Find where the given text appears and provide that cell's center as [X, Y] coordinate. 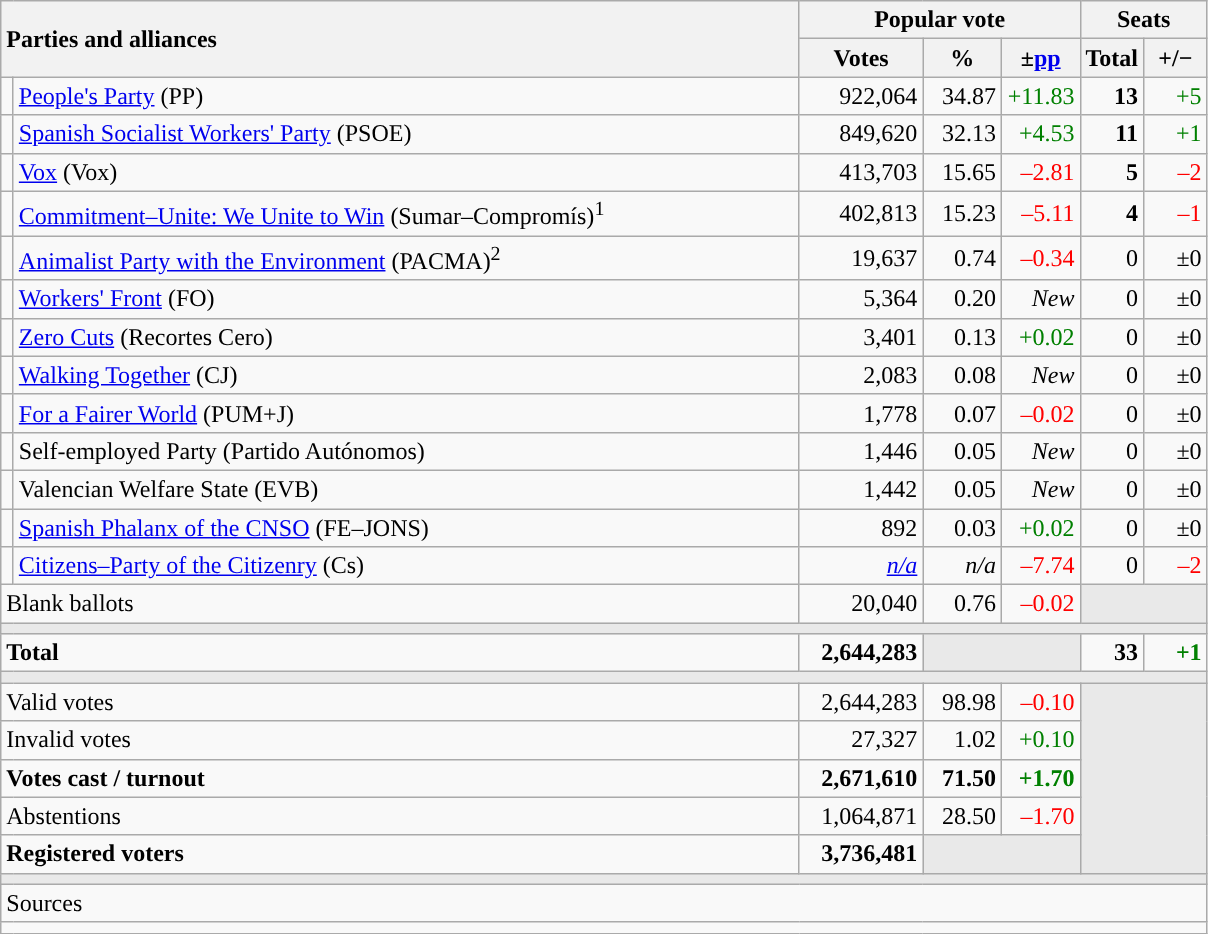
0.03 [962, 528]
1.02 [962, 740]
34.87 [962, 96]
Zero Cuts (Recortes Cero) [406, 337]
15.23 [962, 214]
892 [861, 528]
+1.70 [1040, 778]
13 [1112, 96]
33 [1112, 653]
402,813 [861, 214]
4 [1112, 214]
–1.70 [1040, 816]
3,736,481 [861, 854]
1,778 [861, 413]
–7.74 [1040, 566]
% [962, 58]
Self-employed Party (Partido Autónomos) [406, 451]
28.50 [962, 816]
20,040 [861, 604]
1,446 [861, 451]
849,620 [861, 134]
0.74 [962, 258]
Seats [1144, 20]
922,064 [861, 96]
71.50 [962, 778]
Votes cast / turnout [400, 778]
1,064,871 [861, 816]
–5.11 [1040, 214]
+4.53 [1040, 134]
–0.10 [1040, 702]
3,401 [861, 337]
For a Fairer World (PUM+J) [406, 413]
2,083 [861, 375]
Abstentions [400, 816]
Spanish Phalanx of the CNSO (FE–JONS) [406, 528]
32.13 [962, 134]
Animalist Party with the Environment (PACMA)2 [406, 258]
Valencian Welfare State (EVB) [406, 489]
Commitment–Unite: We Unite to Win (Sumar–Compromís)1 [406, 214]
5 [1112, 172]
Sources [604, 903]
Vox (Vox) [406, 172]
Popular vote [940, 20]
0.07 [962, 413]
Valid votes [400, 702]
Invalid votes [400, 740]
5,364 [861, 299]
0.76 [962, 604]
11 [1112, 134]
Walking Together (CJ) [406, 375]
0.08 [962, 375]
Votes [861, 58]
+0.10 [1040, 740]
+11.83 [1040, 96]
Spanish Socialist Workers' Party (PSOE) [406, 134]
People's Party (PP) [406, 96]
2,671,610 [861, 778]
Citizens–Party of the Citizenry (Cs) [406, 566]
27,327 [861, 740]
+/− [1176, 58]
Registered voters [400, 854]
+5 [1176, 96]
1,442 [861, 489]
–2.81 [1040, 172]
–0.34 [1040, 258]
Blank ballots [400, 604]
413,703 [861, 172]
0.20 [962, 299]
±pp [1040, 58]
98.98 [962, 702]
Workers' Front (FO) [406, 299]
19,637 [861, 258]
15.65 [962, 172]
Parties and alliances [400, 39]
–1 [1176, 214]
0.13 [962, 337]
